From the cell containing the given text, extract its center point as (x, y) coordinate. 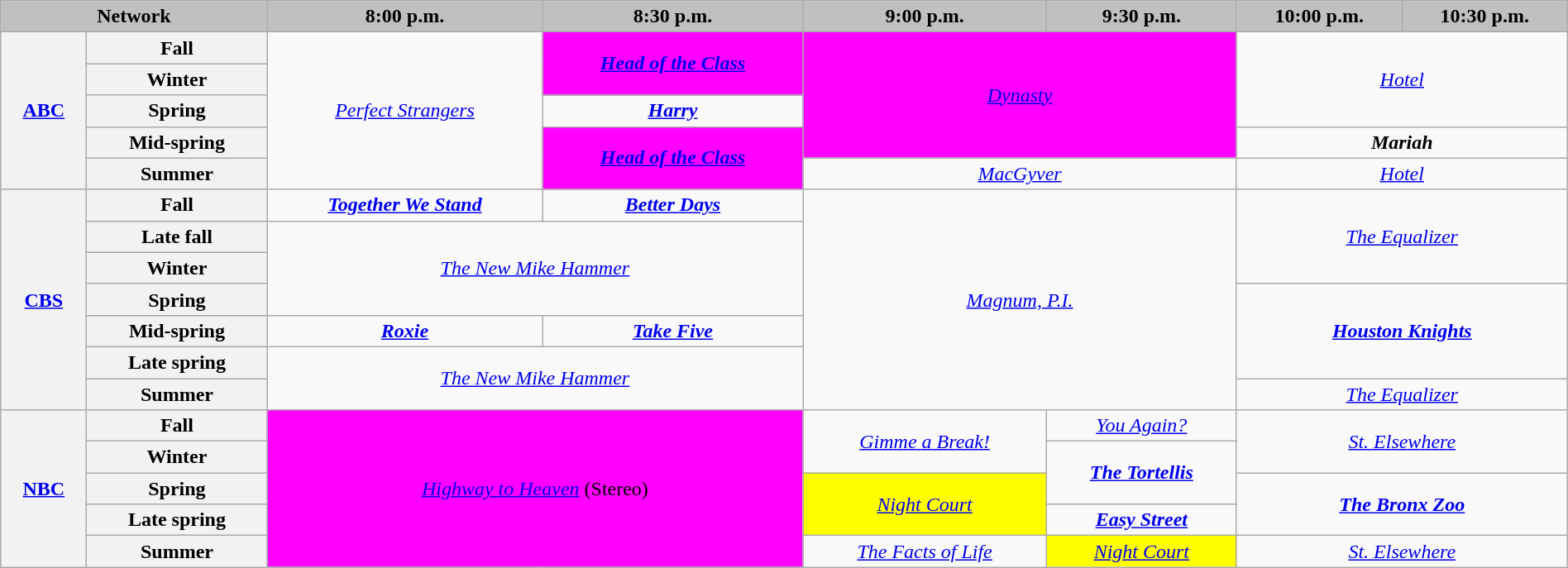
The Facts of Life (925, 551)
8:30 p.m. (673, 17)
9:00 p.m. (925, 17)
Roxie (405, 331)
Perfect Strangers (405, 111)
Mariah (1402, 142)
Better Days (673, 205)
Highway to Heaven (Stereo) (535, 489)
MacGyver (1020, 174)
CBS (44, 299)
Together We Stand (405, 205)
8:00 p.m. (405, 17)
Network (134, 17)
The Tortellis (1141, 473)
Easy Street (1141, 520)
NBC (44, 489)
ABC (44, 111)
Dynasty (1020, 95)
The Bronx Zoo (1402, 504)
Harry (673, 111)
Magnum, P.I. (1020, 299)
You Again? (1141, 426)
10:30 p.m. (1484, 17)
10:00 p.m. (1319, 17)
9:30 p.m. (1141, 17)
Late fall (177, 236)
Gimme a Break! (925, 442)
Take Five (673, 331)
Houston Knights (1402, 331)
